Scan for the cell matching the given text and deliver its [x, y] coordinate at center. 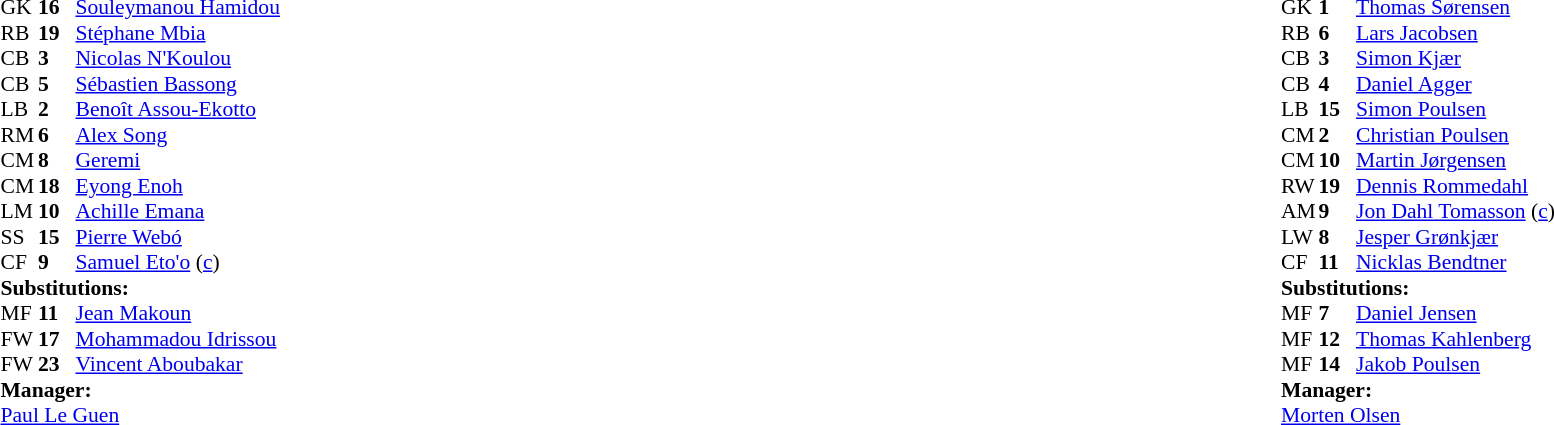
LM [19, 211]
23 [57, 365]
RM [19, 135]
Achille Emana [178, 211]
7 [1338, 313]
Stéphane Mbia [178, 33]
5 [57, 84]
Manager: [140, 390]
12 [1338, 339]
Alex Song [178, 135]
Samuel Eto'o (c) [178, 263]
Geremi [178, 161]
Benoît Assou-Ekotto [178, 109]
Nicolas N'Koulou [178, 59]
Pierre Webó [178, 237]
LW [1300, 237]
17 [57, 339]
4 [1338, 84]
SS [19, 237]
Eyong Enoh [178, 186]
Substitutions: [140, 288]
18 [57, 186]
Mohammadou Idrissou [178, 339]
14 [1338, 365]
Sébastien Bassong [178, 84]
Jean Makoun [178, 313]
RW [1300, 186]
Vincent Aboubakar [178, 365]
AM [1300, 211]
